Locate the cell with the specified text and output its [X, Y] center coordinate. 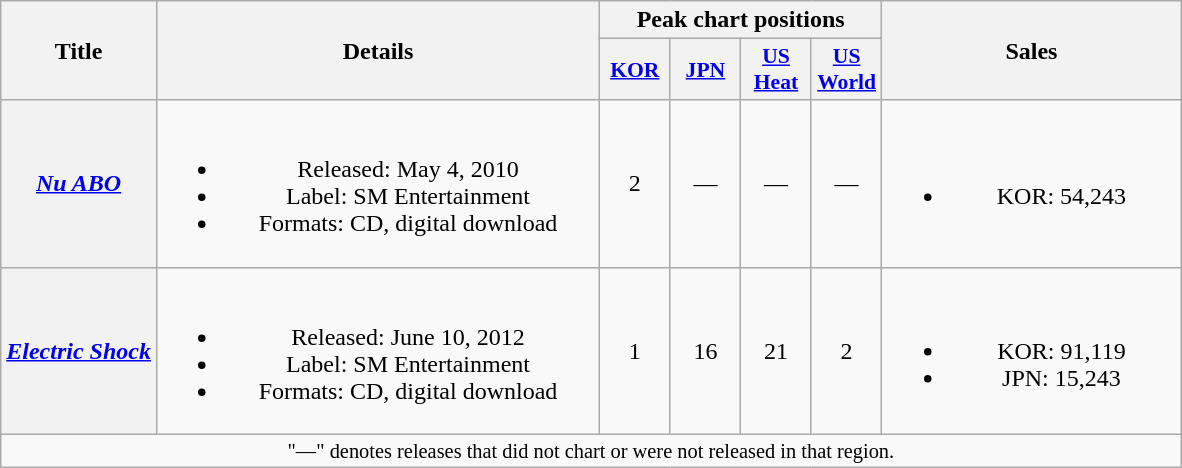
Sales [1032, 50]
Title [79, 50]
1 [636, 350]
Peak chart positions [741, 20]
Nu ABO [79, 184]
KOR: 91,119JPN: 15,243 [1032, 350]
US Heat [776, 70]
"—" denotes releases that did not chart or were not released in that region. [591, 451]
Details [378, 50]
16 [706, 350]
Electric Shock [79, 350]
Released: June 10, 2012Label: SM EntertainmentFormats: CD, digital download [378, 350]
KOR [636, 70]
KOR: 54,243 [1032, 184]
21 [776, 350]
USWorld [846, 70]
JPN [706, 70]
Released: May 4, 2010Label: SM EntertainmentFormats: CD, digital download [378, 184]
